Determine the (X, Y) coordinate at the center of the cell enclosing the given text.  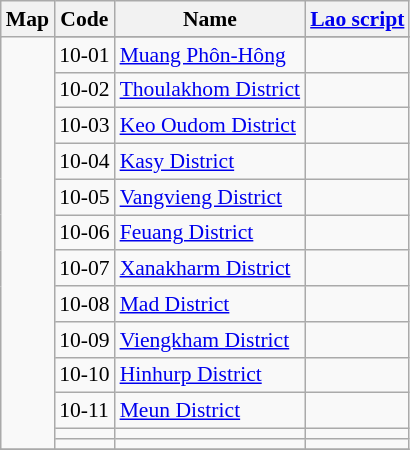
Xanakharm District (210, 269)
Map (28, 19)
10-11 (84, 411)
10-08 (84, 304)
10-06 (84, 233)
Keo Oudom District (210, 126)
Code (84, 19)
Name (210, 19)
Viengkham District (210, 340)
Vangvieng District (210, 197)
Mad District (210, 304)
Kasy District (210, 162)
10-03 (84, 126)
Muang Phôn-Hông (210, 55)
10-09 (84, 340)
Thoulakhom District (210, 90)
10-02 (84, 90)
10-04 (84, 162)
Hinhurp District (210, 375)
10-05 (84, 197)
Feuang District (210, 233)
Lao script (357, 19)
Meun District (210, 411)
10-01 (84, 55)
10-10 (84, 375)
10-07 (84, 269)
